From the cell containing the given text, extract its center point as (X, Y) coordinate. 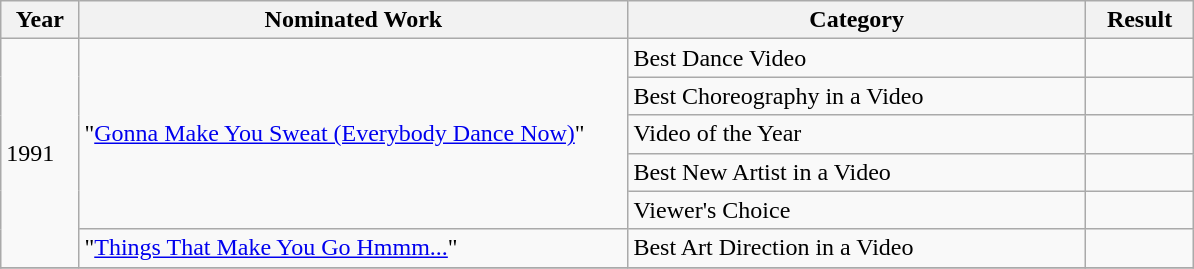
Best New Artist in a Video (857, 172)
Best Art Direction in a Video (857, 248)
"Things That Make You Go Hmmm..." (354, 248)
"Gonna Make You Sweat (Everybody Dance Now)" (354, 134)
Nominated Work (354, 20)
Category (857, 20)
Best Dance Video (857, 58)
Viewer's Choice (857, 210)
1991 (40, 153)
Result (1139, 20)
Video of the Year (857, 134)
Best Choreography in a Video (857, 96)
Year (40, 20)
